Locate the cell with the specified text and output its (x, y) center coordinate. 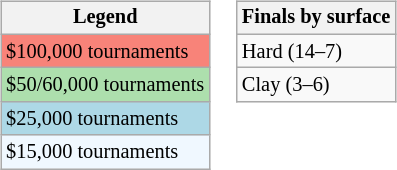
$15,000 tournaments (105, 152)
$50/60,000 tournaments (105, 85)
$25,000 tournaments (105, 119)
Clay (3–6) (316, 85)
Hard (14–7) (316, 51)
Finals by surface (316, 18)
$100,000 tournaments (105, 51)
Legend (105, 18)
